Return [x, y] of the center of cell containing provided text 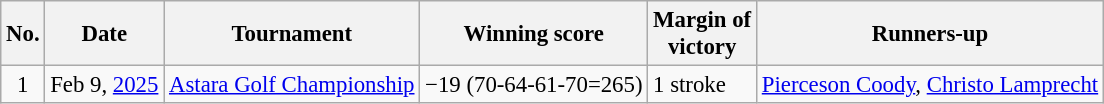
Runners-up [930, 34]
Date [104, 34]
Pierceson Coody, Christo Lamprecht [930, 85]
Margin ofvictory [702, 34]
No. [23, 34]
1 [23, 85]
Feb 9, 2025 [104, 85]
−19 (70-64-61-70=265) [534, 85]
1 stroke [702, 85]
Winning score [534, 34]
Astara Golf Championship [292, 85]
Tournament [292, 34]
